Determine the (X, Y) coordinate at the center of the cell enclosing the given text.  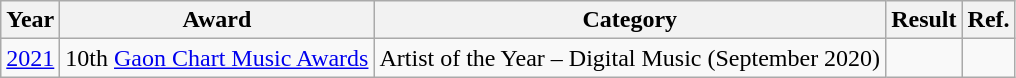
Ref. (988, 20)
10th Gaon Chart Music Awards (217, 58)
Result (924, 20)
2021 (30, 58)
Category (630, 20)
Artist of the Year – Digital Music (September 2020) (630, 58)
Award (217, 20)
Year (30, 20)
